Determine the (x, y) coordinate at the center of the cell enclosing the given text.  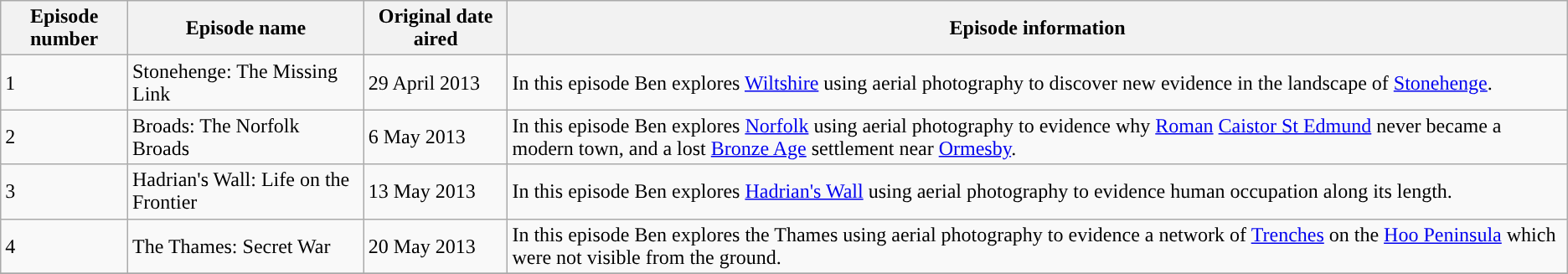
In this episode Ben explores Wiltshire using aerial photography to discover new evidence in the landscape of Stonehenge. (1037, 82)
Hadrian's Wall: Life on the Frontier (245, 191)
29 April 2013 (436, 82)
Episode name (245, 28)
Episode information (1037, 28)
3 (64, 191)
In this episode Ben explores Hadrian's Wall using aerial photography to evidence human occupation along its length. (1037, 191)
1 (64, 82)
The Thames: Secret War (245, 246)
Original date aired (436, 28)
Episode number (64, 28)
13 May 2013 (436, 191)
2 (64, 137)
Stonehenge: The Missing Link (245, 82)
4 (64, 246)
20 May 2013 (436, 246)
Broads: The Norfolk Broads (245, 137)
6 May 2013 (436, 137)
